Output the (x, y) coordinate of the center of the cell containing the given text.  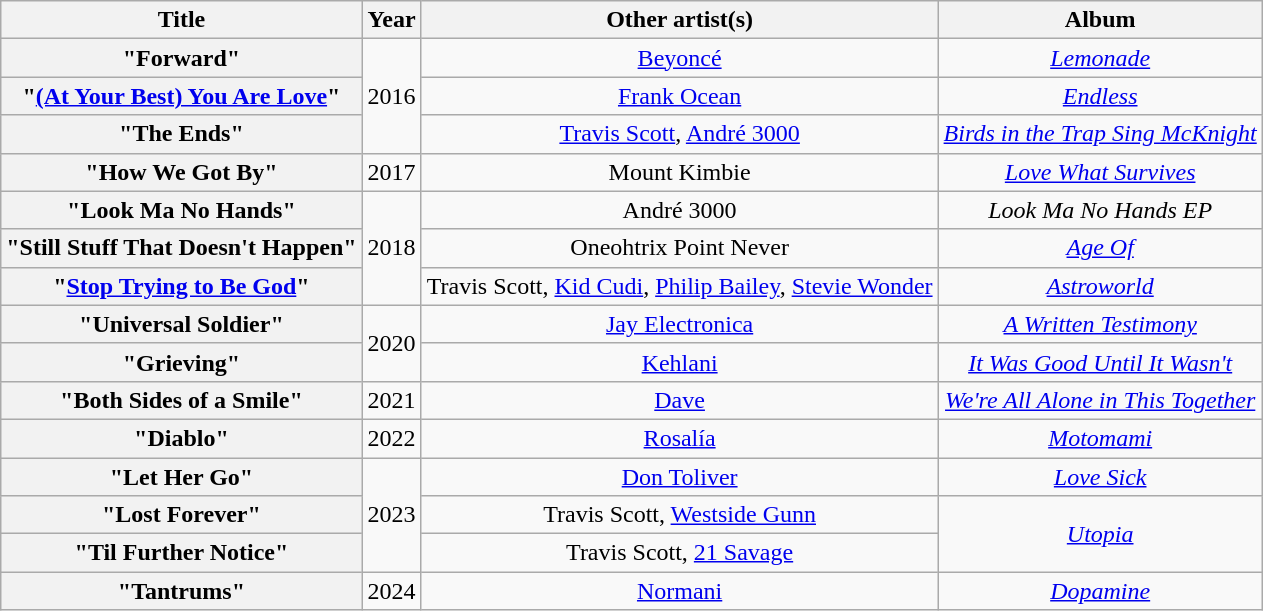
Normani (680, 591)
Dopamine (1100, 591)
"How We Got By" (182, 172)
Age Of (1100, 248)
"Grieving" (182, 362)
"The Ends" (182, 134)
Love What Survives (1100, 172)
Utopia (1100, 534)
"(At Your Best) You Are Love" (182, 96)
"Universal Soldier" (182, 324)
Travis Scott, 21 Savage (680, 553)
We're All Alone in This Together (1100, 400)
2016 (392, 96)
Look Ma No Hands EP (1100, 210)
A Written Testimony (1100, 324)
Travis Scott, André 3000 (680, 134)
"Diablo" (182, 438)
"Let Her Go" (182, 477)
Motomami (1100, 438)
Title (182, 20)
2018 (392, 248)
2020 (392, 343)
"Still Stuff That Doesn't Happen" (182, 248)
Rosalía (680, 438)
Travis Scott, Westside Gunn (680, 515)
Kehlani (680, 362)
Lemonade (1100, 58)
Album (1100, 20)
"Look Ma No Hands" (182, 210)
Birds in the Trap Sing McKnight (1100, 134)
Endless (1100, 96)
Mount Kimbie (680, 172)
"Both Sides of a Smile" (182, 400)
2021 (392, 400)
"Lost Forever" (182, 515)
Year (392, 20)
"Tantrums" (182, 591)
It Was Good Until It Wasn't (1100, 362)
"Til Further Notice" (182, 553)
Don Toliver (680, 477)
"Forward" (182, 58)
2023 (392, 515)
Frank Ocean (680, 96)
Travis Scott, Kid Cudi, Philip Bailey, Stevie Wonder (680, 286)
Astroworld (1100, 286)
Beyoncé (680, 58)
André 3000 (680, 210)
Oneohtrix Point Never (680, 248)
2022 (392, 438)
Love Sick (1100, 477)
Jay Electronica (680, 324)
2017 (392, 172)
Other artist(s) (680, 20)
"Stop Trying to Be God" (182, 286)
Dave (680, 400)
2024 (392, 591)
